Search for the cell housing the specified text and yield its [X, Y] center coordinate. 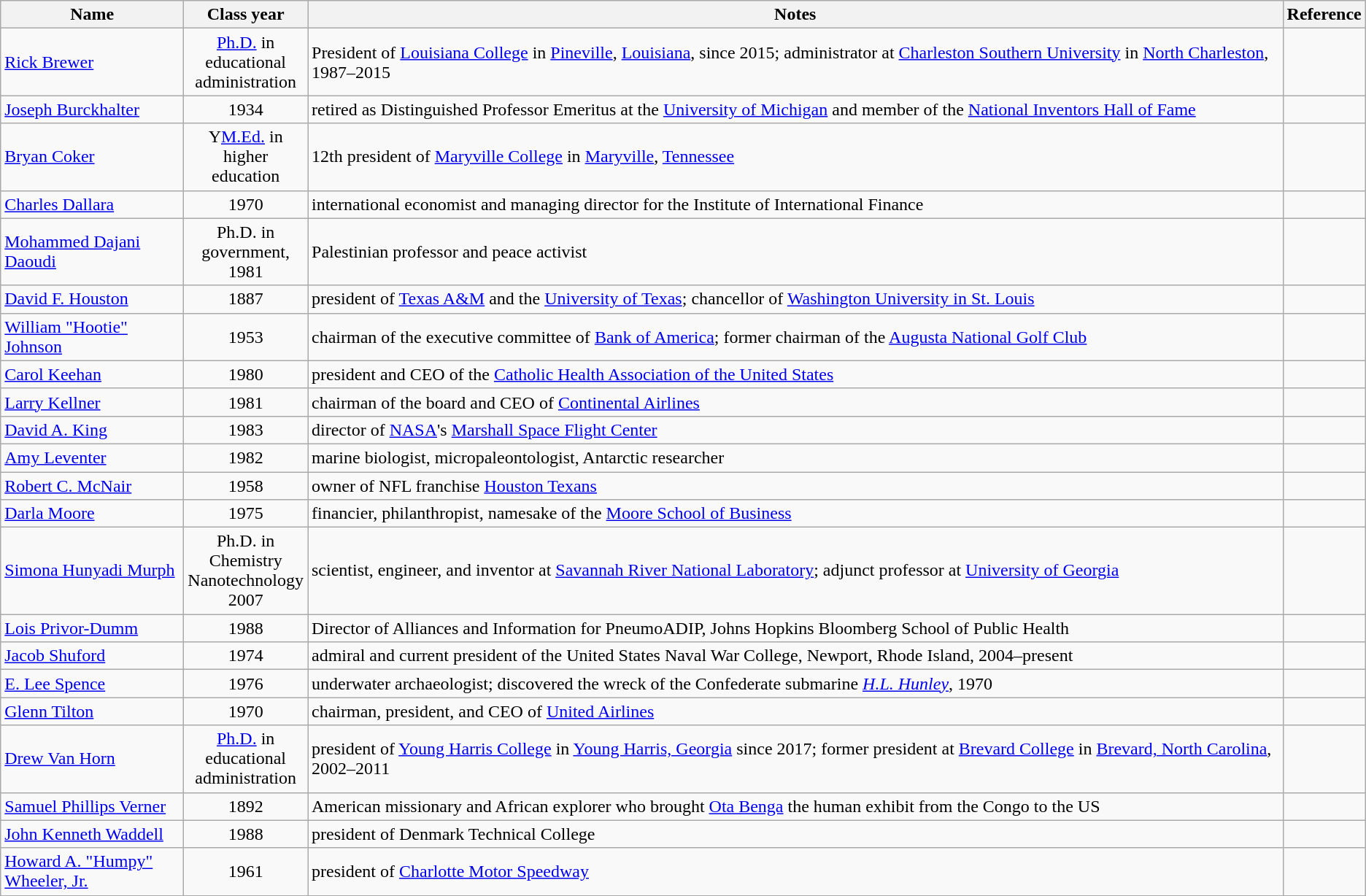
Simona Hunyadi Murph [92, 571]
1980 [246, 374]
scientist, engineer, and inventor at Savannah River National Laboratory; adjunct professor at University of Georgia [795, 571]
president of Charlotte Motor Speedway [795, 871]
Notes [795, 15]
marine biologist, micropaleontologist, Antarctic researcher [795, 457]
international economist and managing director for the Institute of International Finance [795, 204]
1982 [246, 457]
David F. Houston [92, 299]
12th president of Maryville College in Maryville, Tennessee [795, 157]
1981 [246, 402]
1974 [246, 656]
Joseph Burckhalter [92, 109]
Ph.D. in government, 1981 [246, 252]
Reference [1324, 15]
Larry Kellner [92, 402]
Drew Van Horn [92, 759]
chairman, president, and CEO of United Airlines [795, 711]
YM.Ed. in higher education [246, 157]
Howard A. "Humpy" Wheeler, Jr. [92, 871]
owner of NFL franchise Houston Texans [795, 485]
financier, philanthropist, namesake of the Moore School of Business [795, 514]
1934 [246, 109]
president and CEO of the Catholic Health Association of the United States [795, 374]
president of Young Harris College in Young Harris, Georgia since 2017; former president at Brevard College in Brevard, North Carolina, 2002–2011 [795, 759]
Glenn Tilton [92, 711]
Charles Dallara [92, 204]
E. Lee Spence [92, 684]
Carol Keehan [92, 374]
David A. King [92, 430]
John Kenneth Waddell [92, 834]
1983 [246, 430]
1976 [246, 684]
1961 [246, 871]
President of Louisiana College in Pineville, Louisiana, since 2015; administrator at Charleston Southern University in North Charleston, 1987–2015 [795, 62]
William "Hootie" Johnson [92, 337]
Rick Brewer [92, 62]
president of Denmark Technical College [795, 834]
Amy Leventer [92, 457]
admiral and current president of the United States Naval War College, Newport, Rhode Island, 2004–present [795, 656]
1887 [246, 299]
underwater archaeologist; discovered the wreck of the Confederate submarine H.L. Hunley, 1970 [795, 684]
American missionary and African explorer who brought Ota Benga the human exhibit from the Congo to the US [795, 806]
Samuel Phillips Verner [92, 806]
Name [92, 15]
Mohammed Dajani Daoudi [92, 252]
chairman of the executive committee of Bank of America; former chairman of the Augusta National Golf Club [795, 337]
Darla Moore [92, 514]
1958 [246, 485]
Bryan Coker [92, 157]
Palestinian professor and peace activist [795, 252]
chairman of the board and CEO of Continental Airlines [795, 402]
Jacob Shuford [92, 656]
Class year [246, 15]
1892 [246, 806]
director of NASA's Marshall Space Flight Center [795, 430]
Ph.D. in ChemistryNanotechnology 2007 [246, 571]
Robert C. McNair [92, 485]
Lois Privor-Dumm [92, 628]
retired as Distinguished Professor Emeritus at the University of Michigan and member of the National Inventors Hall of Fame [795, 109]
1975 [246, 514]
1953 [246, 337]
president of Texas A&M and the University of Texas; chancellor of Washington University in St. Louis [795, 299]
Director of Alliances and Information for PneumoADIP, Johns Hopkins Bloomberg School of Public Health [795, 628]
